Detect which cell encompasses the target text, then output its [x, y] center coordinate. 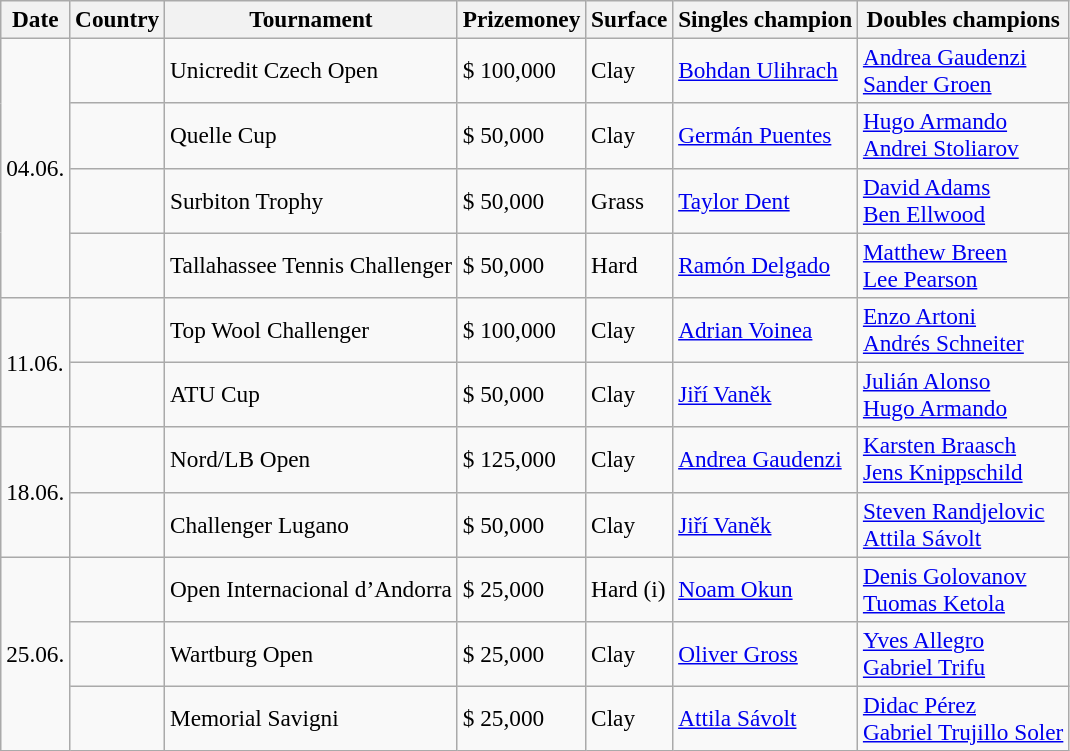
Didac Pérez Gabriel Trujillo Soler [964, 718]
Doubles champions [964, 19]
Challenger Lugano [312, 524]
Taylor Dent [766, 200]
Prizemoney [521, 19]
Surface [630, 19]
Karsten Braasch Jens Knippschild [964, 460]
Andrea Gaudenzi [766, 460]
Nord/LB Open [312, 460]
Hard (i) [630, 588]
Julián Alonso Hugo Armando [964, 394]
Steven Randjelovic Attila Sávolt [964, 524]
18.06. [36, 492]
Hugo Armando Andrei Stoliarov [964, 136]
Hard [630, 264]
Open Internacional d’Andorra [312, 588]
Country [118, 19]
Unicredit Czech Open [312, 70]
25.06. [36, 653]
04.06. [36, 168]
Yves Allegro Gabriel Trifu [964, 654]
Oliver Gross [766, 654]
Adrian Voinea [766, 330]
Ramón Delgado [766, 264]
Tallahassee Tennis Challenger [312, 264]
Enzo Artoni Andrés Schneiter [964, 330]
Date [36, 19]
Quelle Cup [312, 136]
Bohdan Ulihrach [766, 70]
Top Wool Challenger [312, 330]
ATU Cup [312, 394]
Singles champion [766, 19]
Germán Puentes [766, 136]
Grass [630, 200]
Noam Okun [766, 588]
Attila Sávolt [766, 718]
David Adams Ben Ellwood [964, 200]
Andrea Gaudenzi Sander Groen [964, 70]
Tournament [312, 19]
11.06. [36, 362]
$ 125,000 [521, 460]
Denis Golovanov Tuomas Ketola [964, 588]
Matthew Breen Lee Pearson [964, 264]
Wartburg Open [312, 654]
Surbiton Trophy [312, 200]
Memorial Savigni [312, 718]
